Find where the given text appears and provide that cell's center as [X, Y] coordinate. 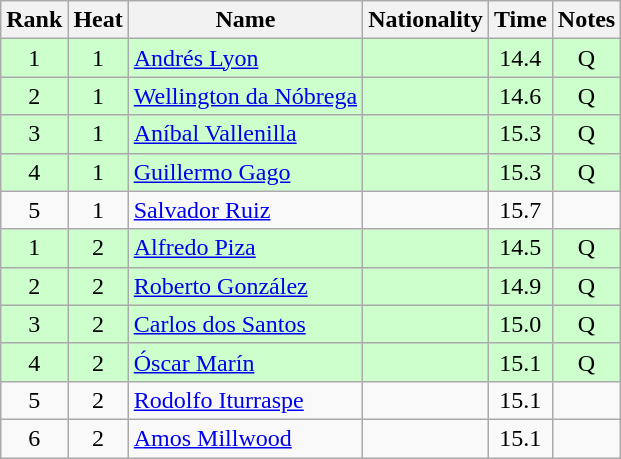
Amos Millwood [245, 438]
Time [520, 20]
Aníbal Vallenilla [245, 134]
Roberto González [245, 286]
Andrés Lyon [245, 58]
14.5 [520, 248]
Óscar Marín [245, 362]
Heat [98, 20]
Notes [586, 20]
14.9 [520, 286]
Rank [34, 20]
Carlos dos Santos [245, 324]
6 [34, 438]
Wellington da Nóbrega [245, 96]
Alfredo Piza [245, 248]
Rodolfo Iturraspe [245, 400]
15.7 [520, 210]
15.0 [520, 324]
Guillermo Gago [245, 172]
Salvador Ruiz [245, 210]
14.6 [520, 96]
Nationality [426, 20]
14.4 [520, 58]
Name [245, 20]
